Find where the given text appears and provide that cell's center as (x, y) coordinate. 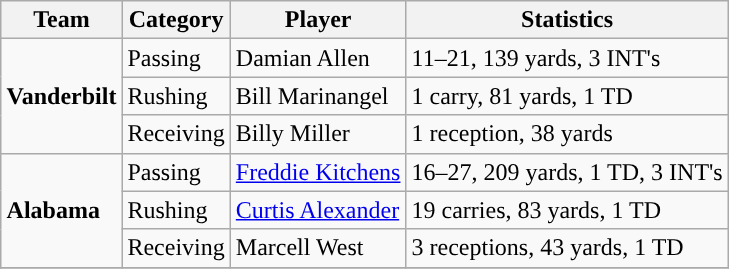
Alabama (62, 210)
1 carry, 81 yards, 1 TD (567, 96)
Damian Allen (318, 58)
3 receptions, 43 yards, 1 TD (567, 248)
Statistics (567, 20)
Bill Marinangel (318, 96)
16–27, 209 yards, 1 TD, 3 INT's (567, 172)
Marcell West (318, 248)
Billy Miller (318, 134)
Player (318, 20)
Category (176, 20)
11–21, 139 yards, 3 INT's (567, 58)
Vanderbilt (62, 96)
1 reception, 38 yards (567, 134)
Curtis Alexander (318, 210)
Freddie Kitchens (318, 172)
Team (62, 20)
19 carries, 83 yards, 1 TD (567, 210)
